Identify which cell holds the provided text, then report its [x, y] central coordinate. 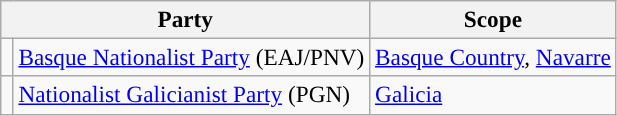
Scope [493, 19]
Nationalist Galicianist Party (PGN) [192, 95]
Basque Nationalist Party (EAJ/PNV) [192, 57]
Basque Country, Navarre [493, 57]
Galicia [493, 95]
Party [186, 19]
